Find where the given text appears and provide that cell's center as [x, y] coordinate. 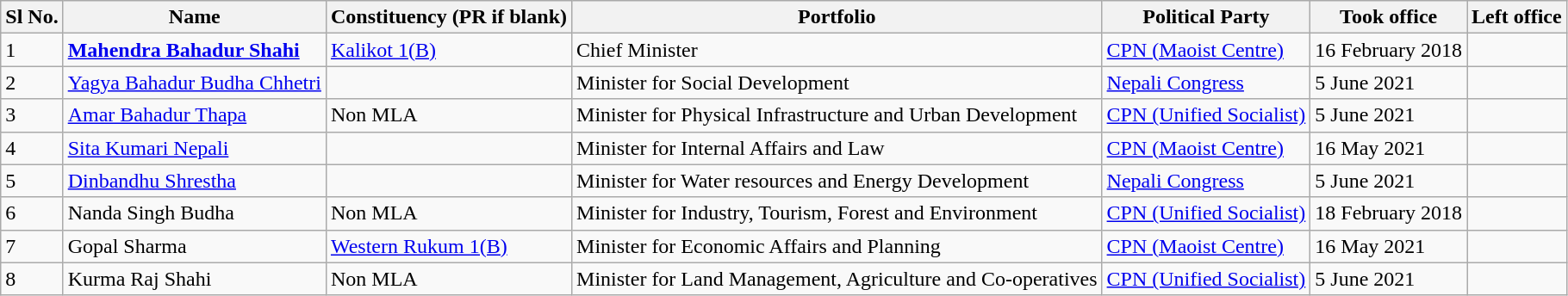
Left office [1516, 17]
18 February 2018 [1389, 213]
Kalikot 1(B) [448, 50]
Minister for Internal Affairs and Law [837, 148]
Western Rukum 1(B) [448, 246]
16 February 2018 [1389, 50]
Minister for Social Development [837, 83]
3 [32, 115]
7 [32, 246]
Sita Kumari Nepali [195, 148]
Minister for Industry, Tourism, Forest and Environment [837, 213]
Minister for Land Management, Agriculture and Co-operatives [837, 279]
Constituency (PR if blank) [448, 17]
Minister for Water resources and Energy Development [837, 181]
Nanda Singh Budha [195, 213]
Mahendra Bahadur Shahi [195, 50]
Kurma Raj Shahi [195, 279]
Portfolio [837, 17]
1 [32, 50]
Dinbandhu Shrestha [195, 181]
Gopal Sharma [195, 246]
Amar Bahadur Thapa [195, 115]
6 [32, 213]
5 [32, 181]
Name [195, 17]
2 [32, 83]
4 [32, 148]
Political Party [1206, 17]
Sl No. [32, 17]
Minister for Physical Infrastructure and Urban Development [837, 115]
Minister for Economic Affairs and Planning [837, 246]
Yagya Bahadur Budha Chhetri [195, 83]
Chief Minister [837, 50]
Took office [1389, 17]
8 [32, 279]
